Return the (x, y) coordinate for the center point of the cell that contains the specified text.  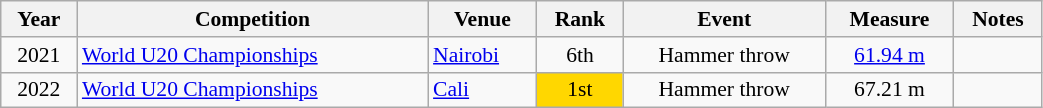
Nairobi (482, 55)
Notes (998, 19)
Year (39, 19)
6th (580, 55)
2021 (39, 55)
1st (580, 90)
61.94 m (890, 55)
Cali (482, 90)
Measure (890, 19)
Competition (252, 19)
Venue (482, 19)
67.21 m (890, 90)
Rank (580, 19)
Event (724, 19)
2022 (39, 90)
